Identify which cell holds the provided text, then report its (x, y) central coordinate. 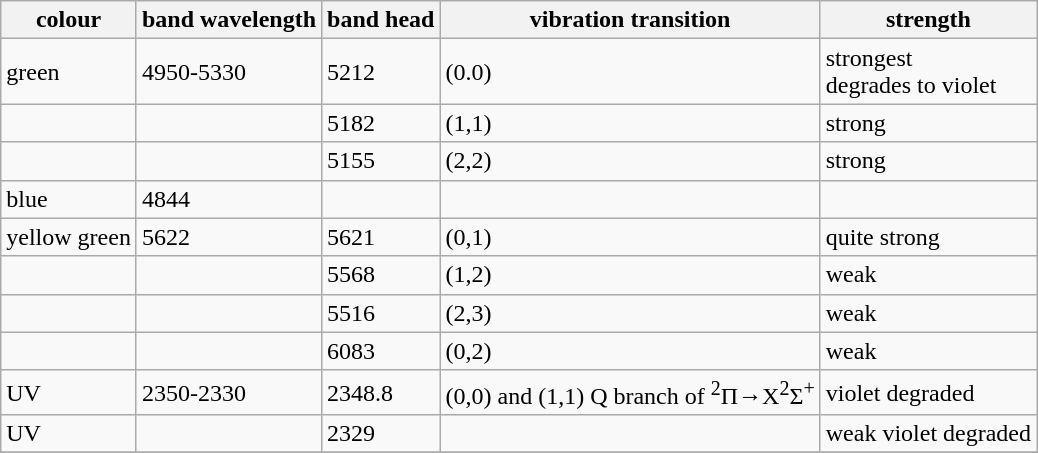
band head (381, 20)
(0,0) and (1,1) Q branch of 2Π→X2Σ+ (630, 392)
5212 (381, 72)
2350-2330 (228, 392)
band wavelength (228, 20)
strength (928, 20)
4844 (228, 199)
green (69, 72)
vibration transition (630, 20)
4950-5330 (228, 72)
2329 (381, 434)
5182 (381, 123)
violet degraded (928, 392)
blue (69, 199)
(2,3) (630, 313)
(2,2) (630, 161)
(1,1) (630, 123)
2348.8 (381, 392)
yellow green (69, 237)
5622 (228, 237)
weak violet degraded (928, 434)
(0,1) (630, 237)
5155 (381, 161)
5621 (381, 237)
(0.0) (630, 72)
5568 (381, 275)
5516 (381, 313)
(0,2) (630, 351)
colour (69, 20)
(1,2) (630, 275)
strongestdegrades to violet (928, 72)
quite strong (928, 237)
6083 (381, 351)
